Provide the [X, Y] coordinate of the cell's center where the given text is located.  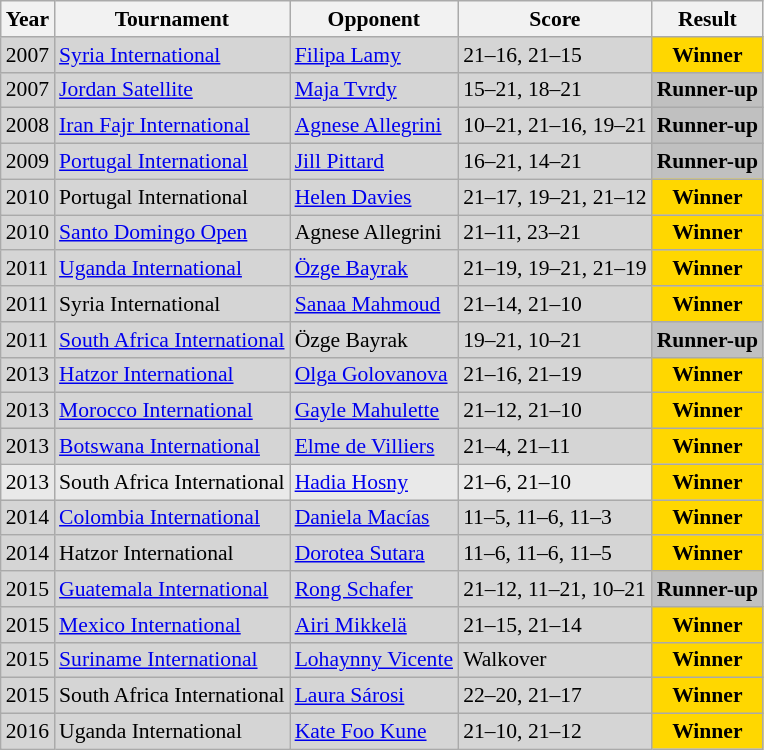
Laura Sárosi [374, 696]
Jordan Satellite [172, 90]
Daniela Macías [374, 518]
Tournament [172, 19]
21–6, 21–10 [555, 482]
Elme de Villiers [374, 447]
Filipa Lamy [374, 55]
21–14, 21–10 [555, 304]
Sanaa Mahmoud [374, 304]
Guatemala International [172, 589]
22–20, 21–17 [555, 696]
15–21, 18–21 [555, 90]
Rong Schafer [374, 589]
21–19, 19–21, 21–19 [555, 269]
Colombia International [172, 518]
Kate Foo Kune [374, 732]
Airi Mikkelä [374, 625]
Maja Tvrdy [374, 90]
Lohaynny Vicente [374, 660]
21–12, 21–10 [555, 411]
Santo Domingo Open [172, 233]
21–11, 23–21 [555, 233]
2008 [28, 126]
Year [28, 19]
21–16, 21–19 [555, 375]
21–12, 11–21, 10–21 [555, 589]
11–6, 11–6, 11–5 [555, 554]
Opponent [374, 19]
21–16, 21–15 [555, 55]
Dorotea Sutara [374, 554]
Jill Pittard [374, 162]
21–15, 21–14 [555, 625]
Botswana International [172, 447]
Walkover [555, 660]
Morocco International [172, 411]
10–21, 21–16, 19–21 [555, 126]
Score [555, 19]
2016 [28, 732]
Helen Davies [374, 197]
Hadia Hosny [374, 482]
Gayle Mahulette [374, 411]
19–21, 10–21 [555, 340]
Suriname International [172, 660]
Mexico International [172, 625]
2009 [28, 162]
21–17, 19–21, 21–12 [555, 197]
Result [708, 19]
Olga Golovanova [374, 375]
16–21, 14–21 [555, 162]
21–10, 21–12 [555, 732]
Iran Fajr International [172, 126]
11–5, 11–6, 11–3 [555, 518]
21–4, 21–11 [555, 447]
